Return the (X, Y) coordinate for the center point of the cell that contains the specified text.  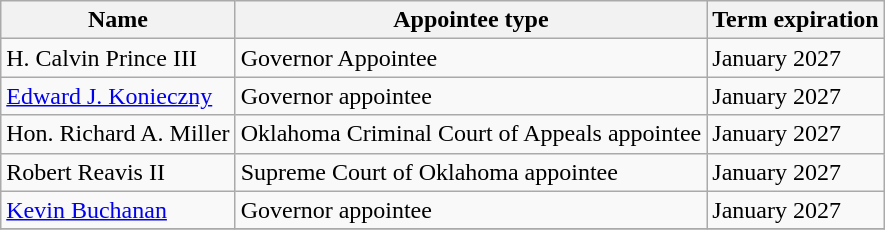
Supreme Court of Oklahoma appointee (471, 172)
Term expiration (796, 20)
Name (118, 20)
Appointee type (471, 20)
Oklahoma Criminal Court of Appeals appointee (471, 134)
Edward J. Konieczny (118, 96)
Governor Appointee (471, 58)
Hon. Richard A. Miller (118, 134)
Kevin Buchanan (118, 210)
H. Calvin Prince III (118, 58)
Robert Reavis II (118, 172)
